Output the (X, Y) coordinate of the center of the cell containing the given text.  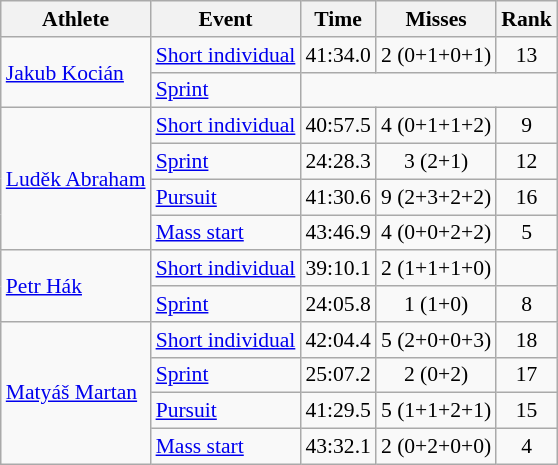
42:04.4 (338, 340)
13 (526, 55)
41:34.0 (338, 55)
12 (526, 162)
5 (2+0+0+3) (436, 340)
18 (526, 340)
16 (526, 197)
Jakub Kocián (76, 72)
25:07.2 (338, 375)
5 (526, 233)
9 (526, 126)
Matyáš Martan (76, 393)
2 (0+1+0+1) (436, 55)
1 (1+0) (436, 304)
15 (526, 411)
Luděk Abraham (76, 179)
24:28.3 (338, 162)
43:46.9 (338, 233)
Event (226, 19)
24:05.8 (338, 304)
8 (526, 304)
9 (2+3+2+2) (436, 197)
40:57.5 (338, 126)
17 (526, 375)
4 (0+1+1+2) (436, 126)
41:29.5 (338, 411)
2 (0+2+0+0) (436, 447)
Rank (526, 19)
5 (1+1+2+1) (436, 411)
Petr Hák (76, 286)
2 (1+1+1+0) (436, 269)
43:32.1 (338, 447)
Athlete (76, 19)
3 (2+1) (436, 162)
Time (338, 19)
2 (0+2) (436, 375)
Misses (436, 19)
39:10.1 (338, 269)
41:30.6 (338, 197)
4 (526, 447)
4 (0+0+2+2) (436, 233)
